Output the (X, Y) coordinate of the center of the cell containing the given text.  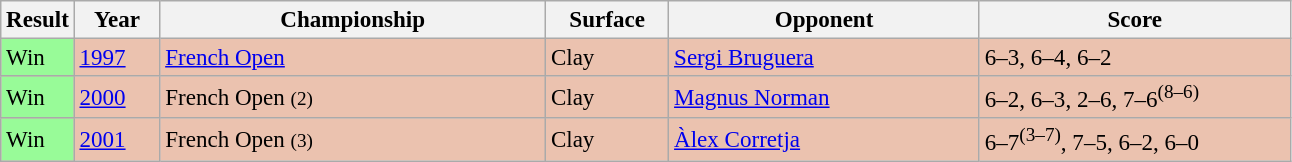
6–3, 6–4, 6–2 (1134, 58)
Result (38, 20)
Score (1134, 20)
Opponent (824, 20)
French Open (2) (353, 97)
6–7(3–7), 7–5, 6–2, 6–0 (1134, 140)
French Open (353, 58)
Championship (353, 20)
Surface (608, 20)
Sergi Bruguera (824, 58)
Magnus Norman (824, 97)
2001 (117, 140)
French Open (3) (353, 140)
1997 (117, 58)
Àlex Corretja (824, 140)
Year (117, 20)
6–2, 6–3, 2–6, 7–6(8–6) (1134, 97)
2000 (117, 97)
